Pinpoint the cell where the given text exists, returning its [x, y] midpoint coordinate. 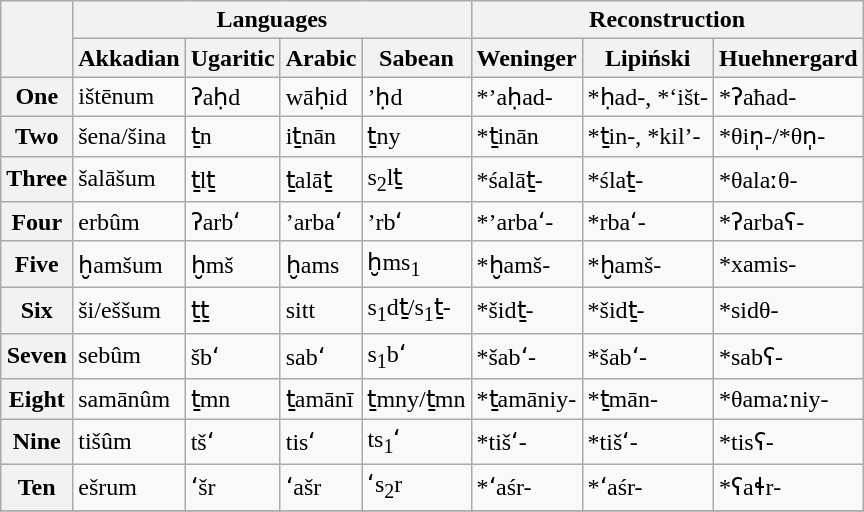
*ṯmān- [648, 399]
ʻašr [321, 487]
*’arbaʻ- [526, 222]
*śalāṯ- [526, 179]
ešrum [129, 487]
Seven [37, 356]
*ʔaħad- [788, 97]
Weninger [526, 58]
*ʔarbaʕ- [788, 222]
Arabic [321, 58]
sebûm [129, 356]
ṯny [416, 136]
sitt [321, 310]
ʔaḥd [232, 97]
*θamaːniy- [788, 399]
Languages [272, 20]
Sabean [416, 58]
samānûm [129, 399]
Six [37, 310]
s1dṯ/s1ṯ- [416, 310]
Five [37, 264]
tšʻ [232, 441]
Nine [37, 441]
šena/šina [129, 136]
ṯmn [232, 399]
ḫamšum [129, 264]
Lipiński [648, 58]
*ṯin-, *kil’- [648, 136]
*tisʕ- [788, 441]
Three [37, 179]
tisʻ [321, 441]
Huehnergard [788, 58]
ʔarbʻ [232, 222]
ṯamānī [321, 399]
ṯn [232, 136]
Reconstruction [667, 20]
ṯmny/ṯmn [416, 399]
sabʻ [321, 356]
*ḥad-, *‘išt- [648, 97]
*θalaːθ- [788, 179]
Eight [37, 399]
ṯlṯ [232, 179]
erbûm [129, 222]
iṯnān [321, 136]
*θin̩-/*θn̩- [788, 136]
*sidθ- [788, 310]
ḫams [321, 264]
ištēnum [129, 97]
ḫms1 [416, 264]
*rbaʻ- [648, 222]
Akkadian [129, 58]
ši/eššum [129, 310]
’rbʻ [416, 222]
Two [37, 136]
šbʻ [232, 356]
šalāšum [129, 179]
*sabʕ- [788, 356]
’arbaʻ [321, 222]
ṯṯ [232, 310]
ʻšr [232, 487]
ts1ʻ [416, 441]
s2lṯ [416, 179]
*’aḥad- [526, 97]
One [37, 97]
ʻs2r [416, 487]
Ten [37, 487]
tišûm [129, 441]
wāḥid [321, 97]
*ʕaɬr- [788, 487]
*xamis- [788, 264]
ḫmš [232, 264]
s1bʻ [416, 356]
ṯalāṯ [321, 179]
’ḥd [416, 97]
Four [37, 222]
*ślaṯ- [648, 179]
*ṯinān [526, 136]
*ṯamāniy- [526, 399]
Ugaritic [232, 58]
